Extract the [X, Y] coordinate from the center of the cell holding the provided text.  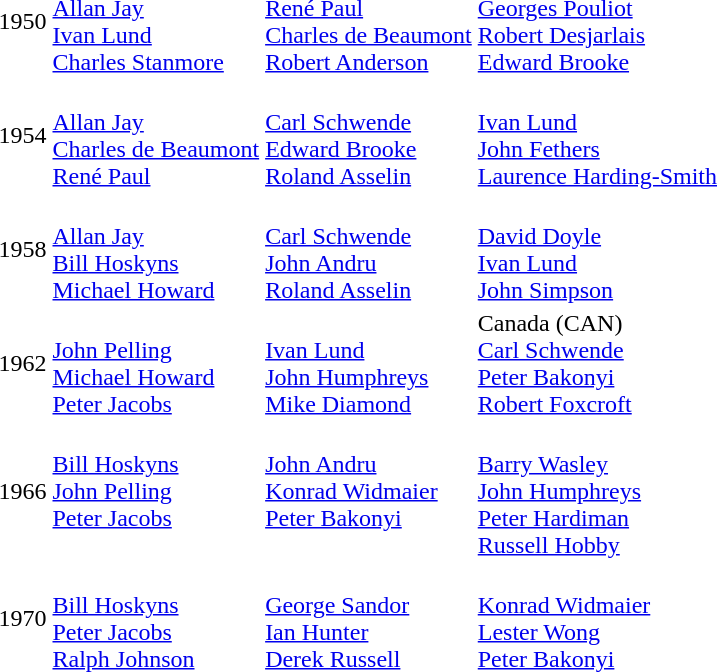
Allan JayBill HoskynsMichael Howard [156, 250]
John AndruKonrad WidmaierPeter Bakonyi [369, 491]
Bill HoskynsJohn PellingPeter Jacobs [156, 491]
Carl SchwendeEdward BrookeRoland Asselin [369, 136]
John PellingMichael HowardPeter Jacobs [156, 364]
Ivan LundJohn HumphreysMike Diamond [369, 364]
Allan JayCharles de BeaumontRené Paul [156, 136]
Carl SchwendeJohn AndruRoland Asselin [369, 250]
